Locate the cell with the specified text and output its (X, Y) center coordinate. 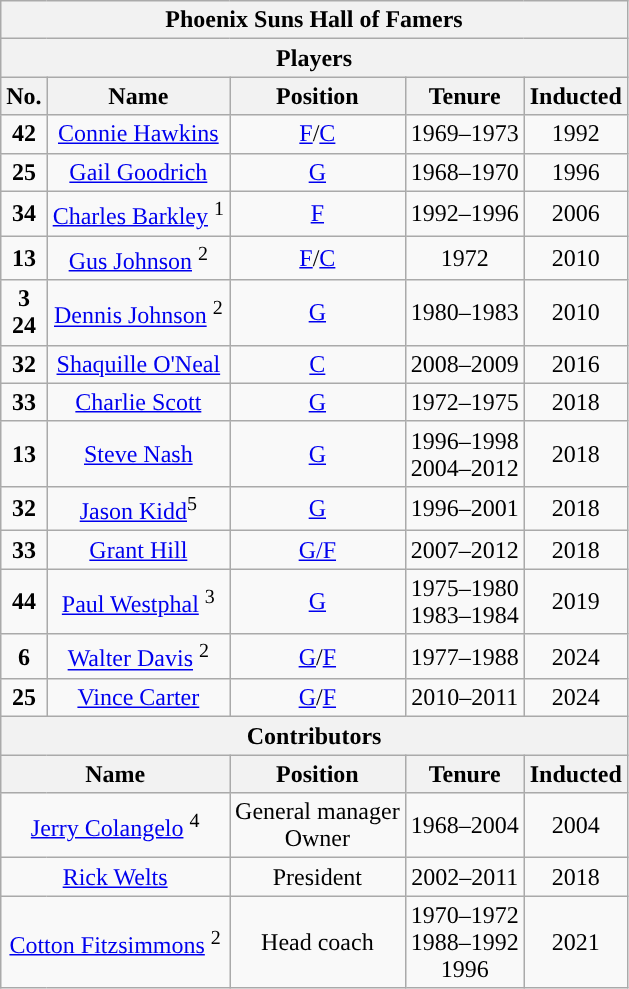
Walter Davis 2 (138, 656)
2007–2012 (464, 550)
44 (24, 602)
Shaquille O'Neal (138, 364)
Connie Hawkins (138, 134)
2016 (576, 364)
2008–2009 (464, 364)
Gus Johnson 2 (138, 258)
1977–1988 (464, 656)
Gail Goodrich (138, 172)
2002–2011 (464, 877)
1968–1970 (464, 172)
Vince Carter (138, 698)
1975–19801983–1984 (464, 602)
President (318, 877)
Jason Kidd5 (138, 508)
2019 (576, 602)
F (318, 214)
1972 (464, 258)
2006 (576, 214)
Players (314, 58)
Contributors (314, 736)
6 (24, 656)
Phoenix Suns Hall of Famers (314, 20)
Paul Westphal 3 (138, 602)
2010–2011 (464, 698)
1992–1996 (464, 214)
1969–1973 (464, 134)
42 (24, 134)
1996 (576, 172)
General managerOwner (318, 826)
Rick Welts (116, 877)
Steve Nash (138, 454)
Jerry Colangelo 4 (116, 826)
Grant Hill (138, 550)
34 (24, 214)
1992 (576, 134)
1996–19982004–2012 (464, 454)
Dennis Johnson 2 (138, 312)
1970–19721988–19921996 (464, 942)
1996–2001 (464, 508)
1972–1975 (464, 402)
1968–2004 (464, 826)
No. (24, 96)
Charles Barkley 1 (138, 214)
2021 (576, 942)
324 (24, 312)
C (318, 364)
2004 (576, 826)
Charlie Scott (138, 402)
1980–1983 (464, 312)
Head coach (318, 942)
Cotton Fitzsimmons 2 (116, 942)
